Output the [X, Y] coordinate of the center of the cell containing the given text.  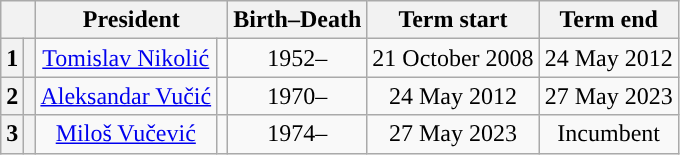
1970– [298, 96]
Aleksandar Vučić [126, 96]
Term start [453, 20]
Tomislav Nikolić [126, 58]
Miloš Vučević [126, 134]
3 [12, 134]
2 [12, 96]
President [132, 20]
Birth–Death [298, 20]
21 October 2008 [453, 58]
1952– [298, 58]
Incumbent [608, 134]
1974– [298, 134]
1 [12, 58]
Term end [608, 20]
